Search for the cell housing the specified text and yield its [x, y] center coordinate. 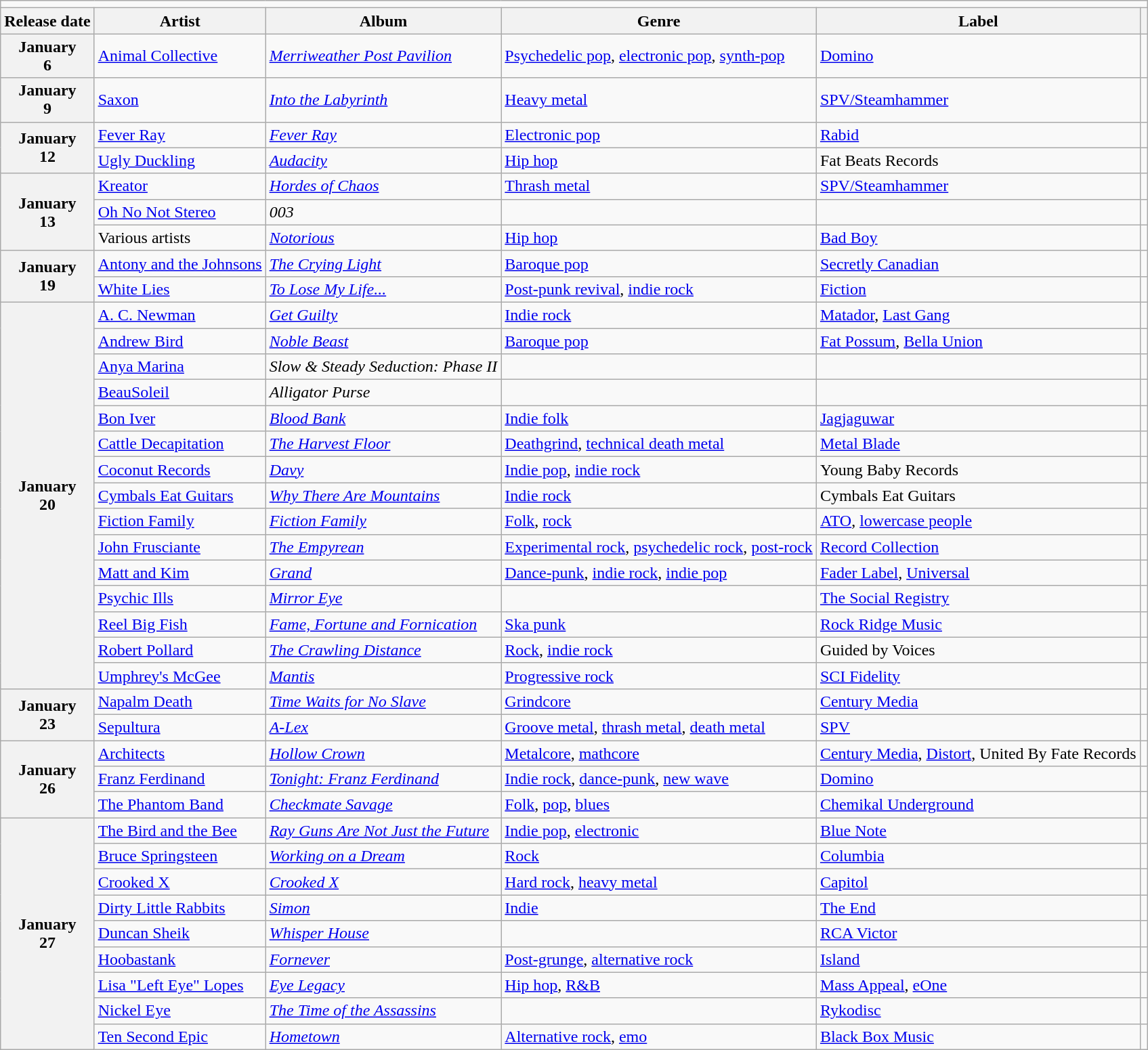
Antony and the Johnsons [180, 263]
Simon [383, 908]
Columbia [978, 856]
Time Waits for No Slave [383, 701]
Fader Label, Universal [978, 573]
January23 [47, 714]
Ten Second Epic [180, 1036]
The Harvest Floor [383, 444]
Artist [180, 21]
January13 [47, 212]
Hip hop, R&B [659, 985]
Various artists [180, 238]
To Lose My Life... [383, 289]
Folk, pop, blues [659, 805]
Matt and Kim [180, 573]
BeauSoleil [180, 393]
Psychic Ills [180, 598]
Franz Ferdinand [180, 779]
Bon Iver [180, 418]
Electronic pop [659, 135]
ATO, lowercase people [978, 521]
The Social Registry [978, 598]
Rock [659, 856]
Architects [180, 753]
Black Box Music [978, 1036]
Island [978, 959]
RCA Victor [978, 934]
The End [978, 908]
SCI Fidelity [978, 676]
Indie rock, dance-punk, new wave [659, 779]
Post-grunge, alternative rock [659, 959]
Tonight: Franz Ferdinand [383, 779]
Anya Marina [180, 367]
Post-punk revival, indie rock [659, 289]
Reel Big Fish [180, 624]
Secretly Canadian [978, 263]
Eye Legacy [383, 985]
Bruce Springsteen [180, 856]
Umphrey's McGee [180, 676]
The Bird and the Bee [180, 831]
Get Guilty [383, 315]
Mass Appeal, eOne [978, 985]
Robert Pollard [180, 650]
Blood Bank [383, 418]
Duncan Sheik [180, 934]
Folk, rock [659, 521]
Indie pop, indie rock [659, 470]
Lisa "Left Eye" Lopes [180, 985]
Groove metal, thrash metal, death metal [659, 727]
Whisper House [383, 934]
Slow & Steady Seduction: Phase II [383, 367]
John Frusciante [180, 547]
Alternative rock, emo [659, 1036]
January26 [47, 779]
Dirty Little Rabbits [180, 908]
Hordes of Chaos [383, 186]
Bad Boy [978, 238]
January19 [47, 276]
Merriweather Post Pavilion [383, 56]
Progressive rock [659, 676]
Rykodisc [978, 1011]
Sepultura [180, 727]
Oh No Not Stereo [180, 212]
Century Media, Distort, United By Fate Records [978, 753]
January27 [47, 934]
Audacity [383, 160]
Genre [659, 21]
Mantis [383, 676]
Fornever [383, 959]
The Crawling Distance [383, 650]
Metal Blade [978, 444]
Notorious [383, 238]
Release date [47, 21]
Grindcore [659, 701]
Grand [383, 573]
Guided by Voices [978, 650]
Psychedelic pop, electronic pop, synth-pop [659, 56]
Deathgrind, technical death metal [659, 444]
White Lies [180, 289]
Ray Guns Are Not Just the Future [383, 831]
Saxon [180, 100]
The Empyrean [383, 547]
003 [383, 212]
Coconut Records [180, 470]
Century Media [978, 701]
Chemikal Underground [978, 805]
Andrew Bird [180, 341]
The Phantom Band [180, 805]
Young Baby Records [978, 470]
Napalm Death [180, 701]
Hometown [383, 1036]
Nickel Eye [180, 1011]
Alligator Purse [383, 393]
SPV [978, 727]
Indie [659, 908]
Hard rock, heavy metal [659, 882]
Rock Ridge Music [978, 624]
Ska punk [659, 624]
The Crying Light [383, 263]
Rock, indie rock [659, 650]
January20 [47, 496]
Dance-punk, indie rock, indie pop [659, 573]
Metalcore, mathcore [659, 753]
Indie pop, electronic [659, 831]
Matador, Last Gang [978, 315]
Album [383, 21]
Animal Collective [180, 56]
A. C. Newman [180, 315]
A-Lex [383, 727]
Label [978, 21]
Thrash metal [659, 186]
Fame, Fortune and Fornication [383, 624]
Kreator [180, 186]
Into the Labyrinth [383, 100]
Rabid [978, 135]
Indie folk [659, 418]
Record Collection [978, 547]
Jagjaguwar [978, 418]
Hollow Crown [383, 753]
January6 [47, 56]
Hoobastank [180, 959]
Heavy metal [659, 100]
Why There Are Mountains [383, 496]
Cattle Decapitation [180, 444]
Checkmate Savage [383, 805]
Fiction [978, 289]
Mirror Eye [383, 598]
Ugly Duckling [180, 160]
Working on a Dream [383, 856]
Capitol [978, 882]
January12 [47, 148]
Fat Beats Records [978, 160]
Experimental rock, psychedelic rock, post-rock [659, 547]
Fat Possum, Bella Union [978, 341]
Blue Note [978, 831]
The Time of the Assassins [383, 1011]
January9 [47, 100]
Noble Beast [383, 341]
Davy [383, 470]
